Scan for the cell matching the given text and deliver its (X, Y) coordinate at center. 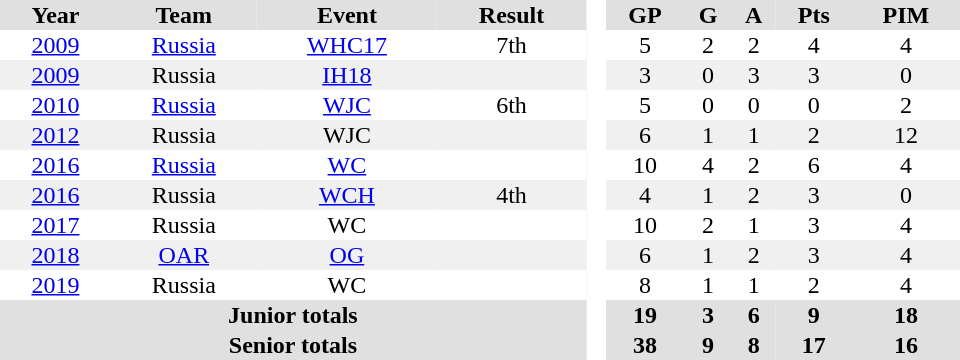
Event (348, 15)
IH18 (348, 75)
Senior totals (293, 345)
12 (906, 135)
2018 (56, 255)
OAR (184, 255)
2017 (56, 225)
18 (906, 315)
2012 (56, 135)
Junior totals (293, 315)
16 (906, 345)
6th (512, 105)
A (754, 15)
2019 (56, 285)
7th (512, 45)
2010 (56, 105)
Result (512, 15)
G (708, 15)
17 (814, 345)
Pts (814, 15)
38 (644, 345)
4th (512, 195)
Year (56, 15)
GP (644, 15)
19 (644, 315)
OG (348, 255)
WHC17 (348, 45)
PIM (906, 15)
Team (184, 15)
WCH (348, 195)
